Find where the given text appears and provide that cell's center as [x, y] coordinate. 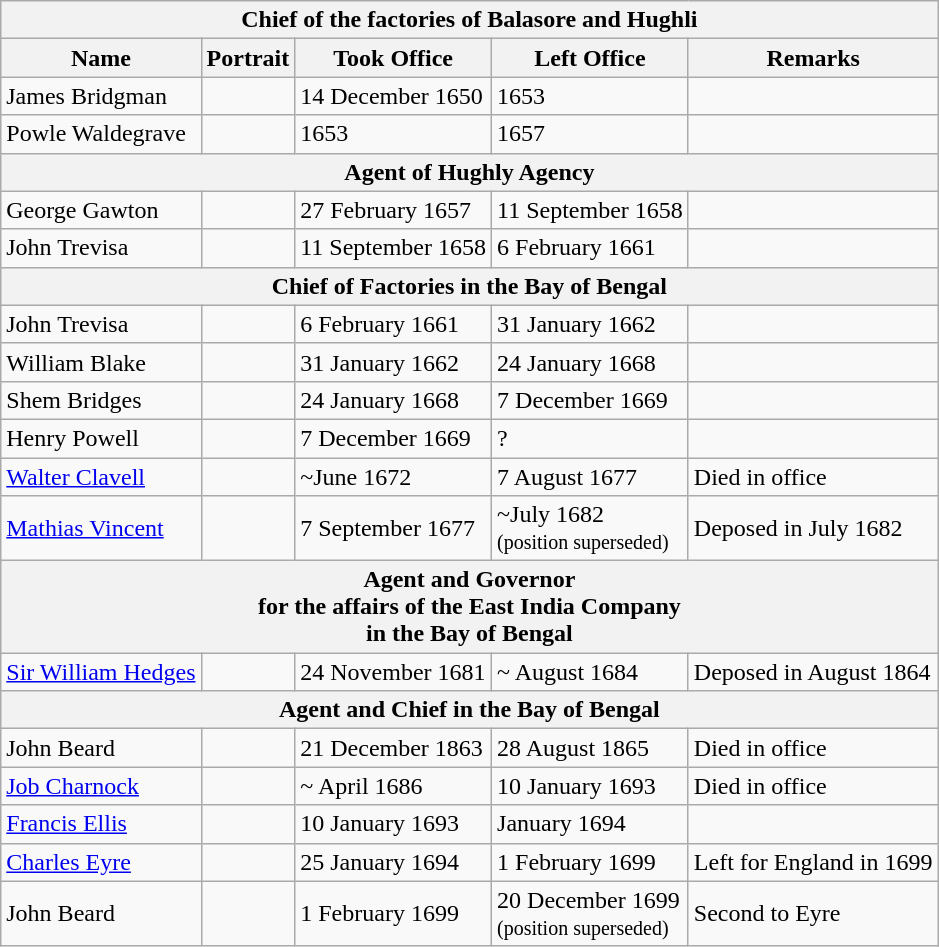
William Blake [101, 362]
14 December 1650 [394, 96]
Portrait [248, 58]
28 August 1865 [590, 748]
~June 1672 [394, 477]
Henry Powell [101, 438]
Job Charnock [101, 786]
20 December 1699(position superseded) [590, 914]
24 November 1681 [394, 672]
Deposed in August 1864 [813, 672]
Left for England in 1699 [813, 862]
Walter Clavell [101, 477]
21 December 1863 [394, 748]
~ August 1684 [590, 672]
7 August 1677 [590, 477]
Deposed in July 1682 [813, 528]
Remarks [813, 58]
Chief of Factories in the Bay of Bengal [470, 286]
Agent of Hughly Agency [470, 172]
Agent and Chief in the Bay of Bengal [470, 710]
Mathias Vincent [101, 528]
? [590, 438]
Name [101, 58]
Took Office [394, 58]
Francis Ellis [101, 824]
James Bridgman [101, 96]
Powle Waldegrave [101, 134]
Sir William Hedges [101, 672]
25 January 1694 [394, 862]
Chief of the factories of Balasore and Hughli [470, 20]
Second to Eyre [813, 914]
Agent and Governorfor the affairs of the East India Companyin the Bay of Bengal [470, 607]
January 1694 [590, 824]
Left Office [590, 58]
1657 [590, 134]
George Gawton [101, 210]
~July 1682(position superseded) [590, 528]
~ April 1686 [394, 786]
Charles Eyre [101, 862]
7 September 1677 [394, 528]
27 February 1657 [394, 210]
Shem Bridges [101, 400]
